Provide the (X, Y) coordinate of the cell's center where the given text is located.  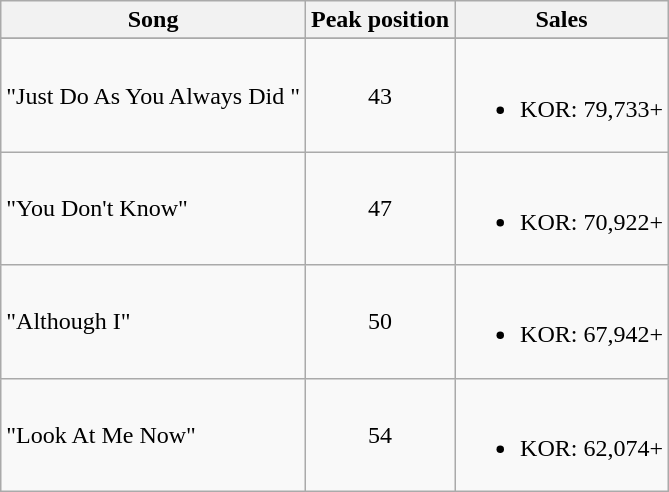
KOR: 79,733+ (562, 96)
"Although I" (154, 322)
"You Don't Know" (154, 208)
KOR: 70,922+ (562, 208)
47 (380, 208)
"Look At Me Now" (154, 434)
KOR: 62,074+ (562, 434)
43 (380, 96)
50 (380, 322)
Sales (562, 20)
Peak position (380, 20)
Song (154, 20)
54 (380, 434)
"Just Do As You Always Did " (154, 96)
KOR: 67,942+ (562, 322)
